Return the (x, y) coordinate for the center point of the cell that contains the specified text.  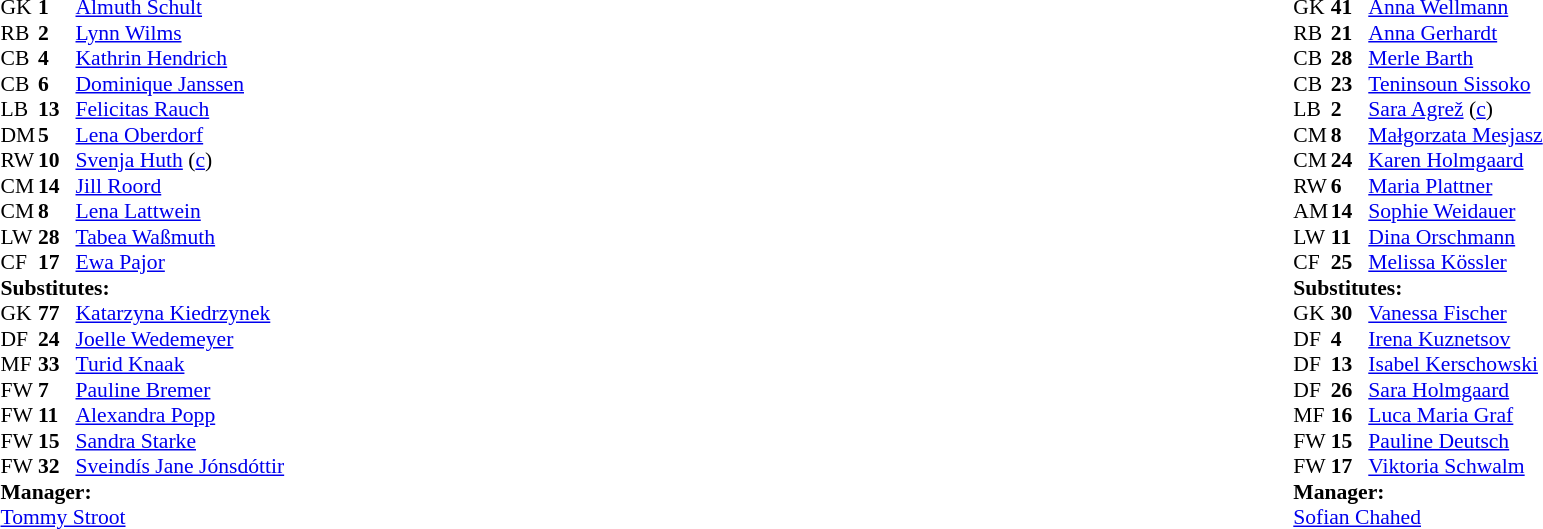
Pauline Bremer (180, 390)
16 (1350, 415)
23 (1350, 84)
5 (57, 135)
Kathrin Hendrich (180, 59)
77 (57, 313)
Sara Holmgaard (1455, 390)
7 (57, 390)
Sophie Weidauer (1455, 211)
Alexandra Popp (180, 415)
Małgorzata Mesjasz (1455, 135)
33 (57, 365)
Katarzyna Kiedrzynek (180, 313)
25 (1350, 263)
Anna Gerhardt (1455, 33)
Karen Holmgaard (1455, 161)
Felicitas Rauch (180, 109)
Sara Agrež (c) (1455, 109)
Merle Barth (1455, 59)
30 (1350, 313)
Dina Orschmann (1455, 237)
Vanessa Fischer (1455, 313)
Joelle Wedemeyer (180, 339)
Sveindís Jane Jónsdóttir (180, 467)
AM (1312, 211)
Viktoria Schwalm (1455, 467)
Isabel Kerschowski (1455, 365)
Jill Roord (180, 186)
10 (57, 161)
Teninsoun Sissoko (1455, 84)
Lena Oberdorf (180, 135)
Dominique Janssen (180, 84)
Tabea Waßmuth (180, 237)
DM (19, 135)
26 (1350, 390)
Turid Knaak (180, 365)
Sandra Starke (180, 441)
32 (57, 467)
Ewa Pajor (180, 263)
Lynn Wilms (180, 33)
21 (1350, 33)
Irena Kuznetsov (1455, 339)
Maria Plattner (1455, 186)
Svenja Huth (c) (180, 161)
Lena Lattwein (180, 211)
Luca Maria Graf (1455, 415)
Pauline Deutsch (1455, 441)
Melissa Kössler (1455, 263)
